Pinpoint the cell where the given text exists, returning its (x, y) midpoint coordinate. 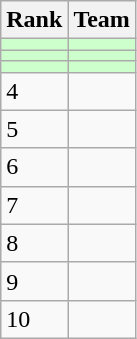
7 (34, 205)
6 (34, 167)
Team (102, 20)
Rank (34, 20)
5 (34, 129)
4 (34, 91)
10 (34, 319)
9 (34, 281)
8 (34, 243)
